Find where the given text appears and provide that cell's center as [X, Y] coordinate. 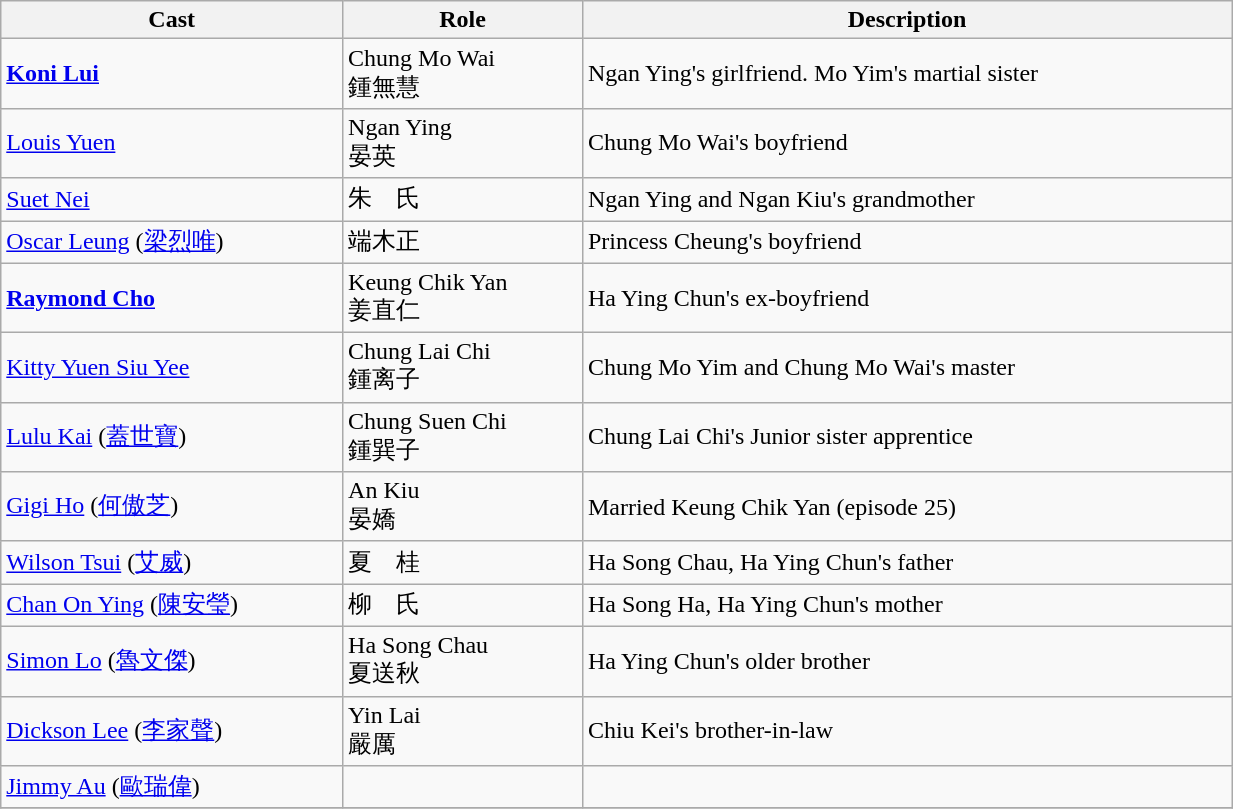
Wilson Tsui (艾威) [172, 562]
Married Keung Chik Yan (episode 25) [906, 507]
Jimmy Au (歐瑞偉) [172, 788]
Simon Lo (魯文傑) [172, 661]
Ha Ying Chun's ex-boyfriend [906, 298]
夏 桂 [463, 562]
Ngan Ying's girlfriend. Mo Yim's martial sister [906, 74]
Keung Chik Yan姜直仁 [463, 298]
端木正 [463, 242]
Chung Mo Wai鍾無慧 [463, 74]
Gigi Ho (何傲芝) [172, 507]
Chung Lai Chi's Junior sister apprentice [906, 437]
Chan On Ying (陳安瑩) [172, 606]
Chung Suen Chi鍾巽子 [463, 437]
Ngan Ying晏英 [463, 143]
Dickson Lee (李家聲) [172, 731]
Chung Lai Chi鍾离子 [463, 368]
Chung Mo Wai's boyfriend [906, 143]
Chiu Kei's brother-in-law [906, 731]
Louis Yuen [172, 143]
Ha Song Chau, Ha Ying Chun's father [906, 562]
Ha Song Ha, Ha Ying Chun's mother [906, 606]
Koni Lui [172, 74]
Lulu Kai (蓋世寶) [172, 437]
Yin Lai嚴厲 [463, 731]
Ngan Ying and Ngan Kiu's grandmother [906, 200]
Suet Nei [172, 200]
Kitty Yuen Siu Yee [172, 368]
Oscar Leung (梁烈唯) [172, 242]
Ha Ying Chun's older brother [906, 661]
朱 氏 [463, 200]
Princess Cheung's boyfriend [906, 242]
Chung Mo Yim and Chung Mo Wai's master [906, 368]
Role [463, 20]
Description [906, 20]
Cast [172, 20]
柳 氏 [463, 606]
Ha Song Chau夏送秋 [463, 661]
Raymond Cho [172, 298]
An Kiu晏嬌 [463, 507]
